Return (x, y) of the center of cell containing provided text 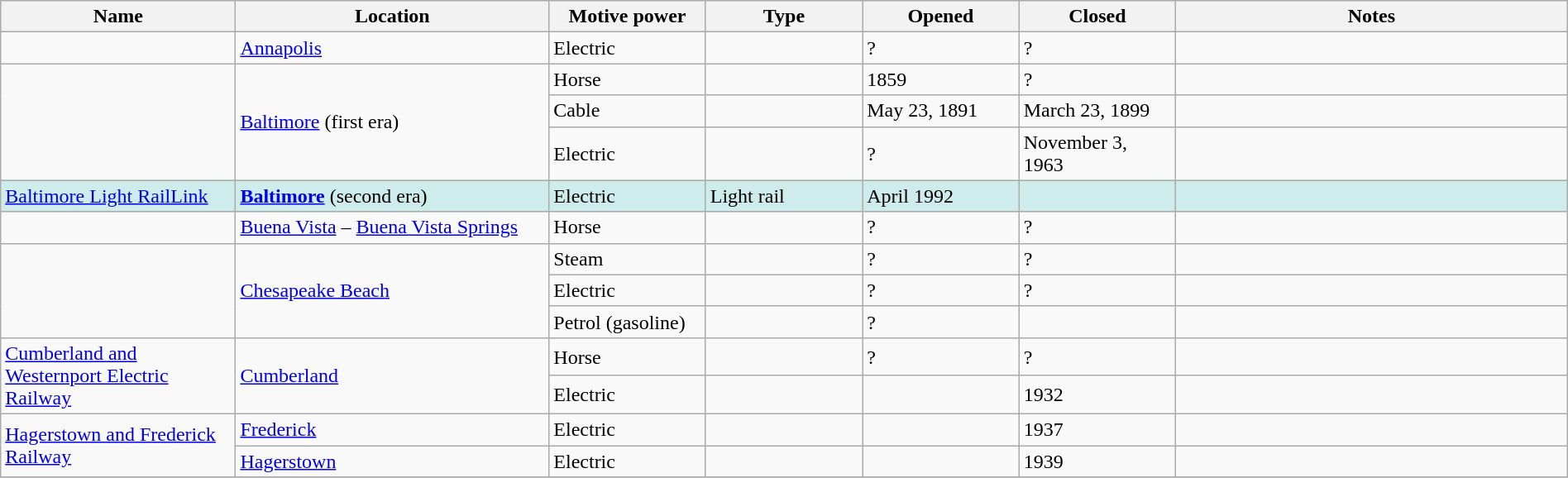
Chesapeake Beach (392, 290)
Petrol (gasoline) (627, 322)
Location (392, 17)
1939 (1097, 461)
Cumberland (392, 375)
Frederick (392, 429)
1937 (1097, 429)
Hagerstown (392, 461)
Baltimore (first era) (392, 122)
Motive power (627, 17)
1859 (941, 79)
Annapolis (392, 48)
Cumberland and Westernport Electric Railway (118, 375)
Cable (627, 111)
Name (118, 17)
1932 (1097, 394)
Buena Vista – Buena Vista Springs (392, 227)
April 1992 (941, 196)
Baltimore Light RailLink (118, 196)
Notes (1372, 17)
Hagerstown and Frederick Railway (118, 445)
May 23, 1891 (941, 111)
Steam (627, 259)
November 3, 1963 (1097, 154)
Light rail (784, 196)
Closed (1097, 17)
March 23, 1899 (1097, 111)
Baltimore (second era) (392, 196)
Opened (941, 17)
Type (784, 17)
